Identify which cell holds the provided text, then report its (X, Y) central coordinate. 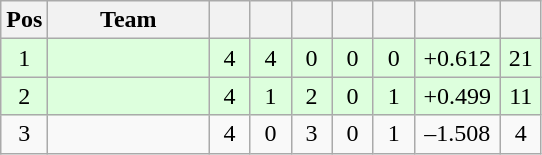
–1.508 (457, 134)
21 (520, 58)
Team (128, 20)
+0.612 (457, 58)
Pos (24, 20)
+0.499 (457, 96)
11 (520, 96)
